Identify which cell holds the provided text, then report its (X, Y) central coordinate. 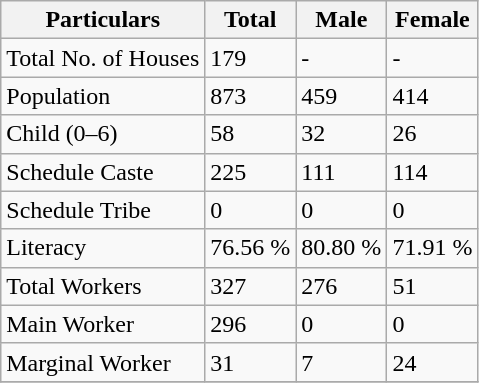
51 (432, 286)
276 (342, 286)
Total No. of Houses (103, 58)
26 (432, 134)
Child (0–6) (103, 134)
Total (250, 20)
Particulars (103, 20)
Literacy (103, 248)
Female (432, 20)
Population (103, 96)
296 (250, 324)
76.56 % (250, 248)
114 (432, 172)
873 (250, 96)
414 (432, 96)
Marginal Worker (103, 362)
7 (342, 362)
80.80 % (342, 248)
31 (250, 362)
179 (250, 58)
Schedule Tribe (103, 210)
Main Worker (103, 324)
459 (342, 96)
225 (250, 172)
Male (342, 20)
71.91 % (432, 248)
32 (342, 134)
111 (342, 172)
Total Workers (103, 286)
327 (250, 286)
58 (250, 134)
24 (432, 362)
Schedule Caste (103, 172)
